Provide the (X, Y) coordinate of the cell's center where the given text is located.  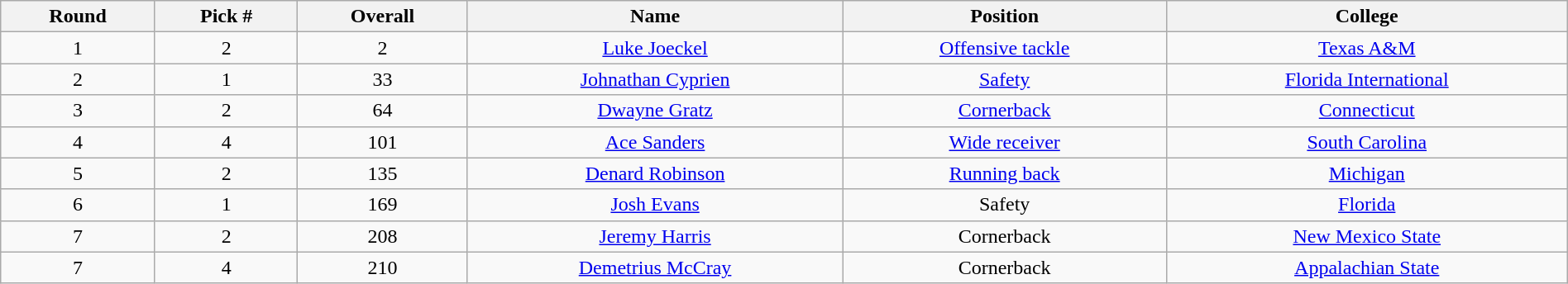
Round (78, 17)
Michigan (1366, 173)
Florida International (1366, 79)
135 (382, 173)
South Carolina (1366, 142)
210 (382, 267)
33 (382, 79)
208 (382, 236)
Connecticut (1366, 111)
Name (655, 17)
Overall (382, 17)
169 (382, 205)
5 (78, 173)
Luke Joeckel (655, 48)
College (1366, 17)
Jeremy Harris (655, 236)
Texas A&M (1366, 48)
Dwayne Gratz (655, 111)
Running back (1004, 173)
Denard Robinson (655, 173)
Ace Sanders (655, 142)
Johnathan Cyprien (655, 79)
Demetrius McCray (655, 267)
Pick # (227, 17)
101 (382, 142)
3 (78, 111)
New Mexico State (1366, 236)
Wide receiver (1004, 142)
Offensive tackle (1004, 48)
6 (78, 205)
64 (382, 111)
Appalachian State (1366, 267)
Florida (1366, 205)
Josh Evans (655, 205)
Position (1004, 17)
